Determine the (x, y) coordinate at the center of the cell enclosing the given text.  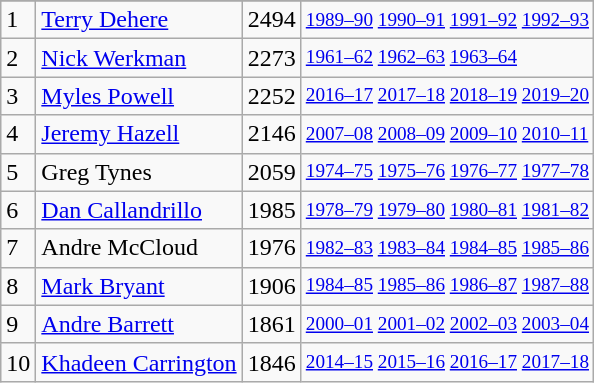
1906 (272, 286)
Andre McCloud (139, 248)
2059 (272, 172)
2000–01 2001–02 2002–03 2003–04 (447, 324)
1978–79 1979–80 1980–81 1981–82 (447, 210)
Dan Callandrillo (139, 210)
Nick Werkman (139, 58)
1984–85 1985–86 1986–87 1987–88 (447, 286)
2007–08 2008–09 2009–10 2010–11 (447, 134)
1974–75 1975–76 1976–77 1977–78 (447, 172)
5 (18, 172)
1961–62 1962–63 1963–64 (447, 58)
Andre Barrett (139, 324)
3 (18, 96)
Mark Bryant (139, 286)
2273 (272, 58)
9 (18, 324)
1861 (272, 324)
1985 (272, 210)
Terry Dehere (139, 20)
Khadeen Carrington (139, 362)
Myles Powell (139, 96)
1989–90 1990–91 1991–92 1992–93 (447, 20)
1976 (272, 248)
1846 (272, 362)
2252 (272, 96)
Greg Tynes (139, 172)
8 (18, 286)
1982–83 1983–84 1984–85 1985–86 (447, 248)
2146 (272, 134)
10 (18, 362)
4 (18, 134)
1 (18, 20)
6 (18, 210)
Jeremy Hazell (139, 134)
2016–17 2017–18 2018–19 2019–20 (447, 96)
7 (18, 248)
2 (18, 58)
2494 (272, 20)
2014–15 2015–16 2016–17 2017–18 (447, 362)
